Locate the cell with the specified text and output its [X, Y] center coordinate. 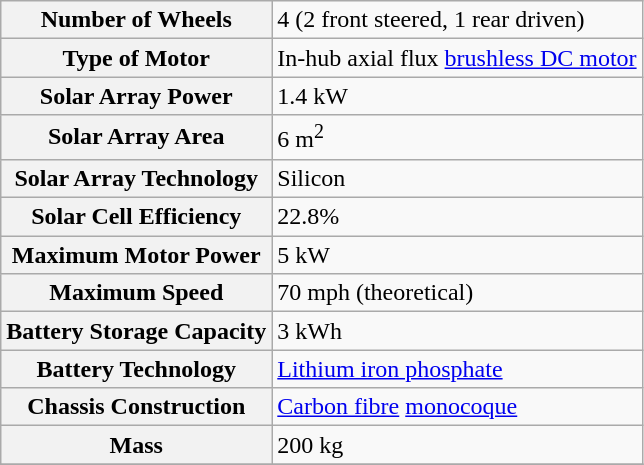
Solar Cell Efficiency [136, 217]
3 kWh [457, 331]
Lithium iron phosphate [457, 369]
6 m2 [457, 138]
Solar Array Power [136, 96]
Type of Motor [136, 58]
Number of Wheels [136, 20]
1.4 kW [457, 96]
In-hub axial flux brushless DC motor [457, 58]
Maximum Motor Power [136, 255]
Solar Array Area [136, 138]
70 mph (theoretical) [457, 293]
Chassis Construction [136, 407]
Mass [136, 445]
5 kW [457, 255]
Battery Storage Capacity [136, 331]
Solar Array Technology [136, 178]
4 (2 front steered, 1 rear driven) [457, 20]
200 kg [457, 445]
Battery Technology [136, 369]
Maximum Speed [136, 293]
Carbon fibre monocoque [457, 407]
22.8% [457, 217]
Silicon [457, 178]
